Search for the cell housing the specified text and yield its (x, y) center coordinate. 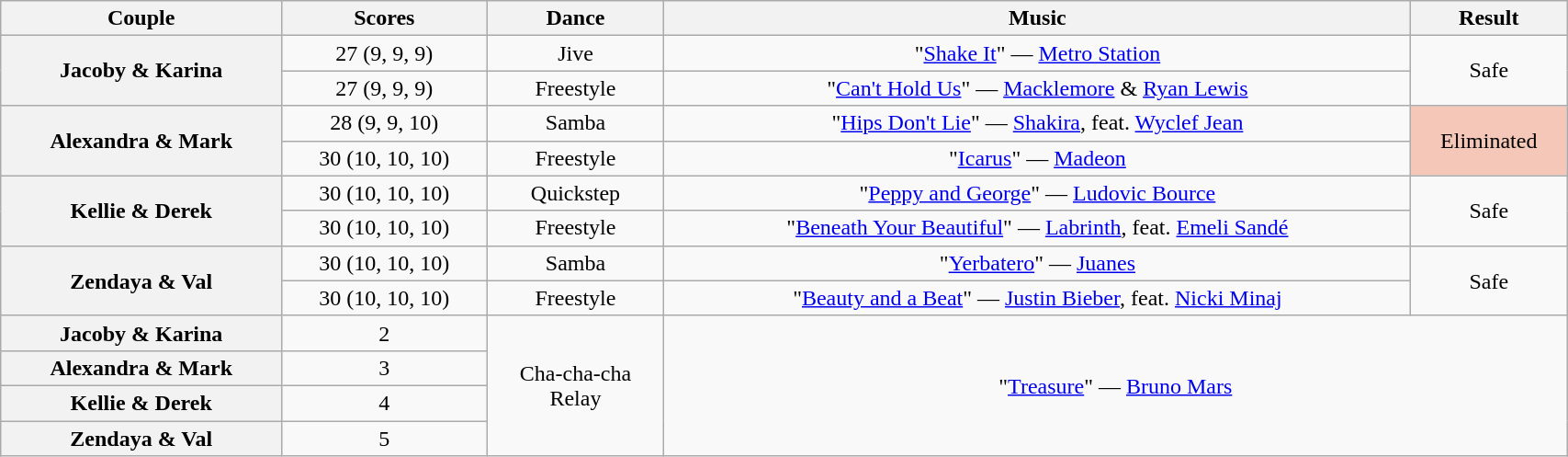
5 (384, 439)
Jive (575, 53)
"Shake It" — Metro Station (1038, 53)
4 (384, 403)
"Hips Don't Lie" — Shakira, feat. Wyclef Jean (1038, 123)
"Icarus" — Madeon (1038, 158)
Eliminated (1489, 141)
"Peppy and George" — Ludovic Bource (1038, 193)
"Treasure" — Bruno Mars (1115, 385)
28 (9, 9, 10) (384, 123)
Couple (141, 18)
"Can't Hold Us" — Macklemore & Ryan Lewis (1038, 88)
3 (384, 368)
"Beauty and a Beat" — Justin Bieber, feat. Nicki Minaj (1038, 298)
Dance (575, 18)
Scores (384, 18)
Music (1038, 18)
2 (384, 333)
Result (1489, 18)
"Yerbatero" — Juanes (1038, 263)
Quickstep (575, 193)
"Beneath Your Beautiful" — Labrinth, feat. Emeli Sandé (1038, 228)
Cha-cha-chaRelay (575, 385)
